Search for the cell housing the specified text and yield its (X, Y) center coordinate. 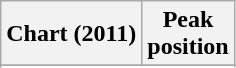
Chart (2011) (72, 34)
Peakposition (188, 34)
